Scan for the cell matching the given text and deliver its (x, y) coordinate at center. 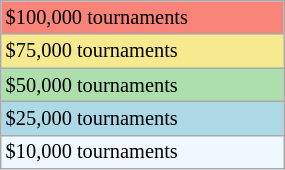
$75,000 tournaments (142, 51)
$25,000 tournaments (142, 118)
$100,000 tournaments (142, 17)
$50,000 tournaments (142, 85)
$10,000 tournaments (142, 152)
